Provide the [X, Y] coordinate of the cell's center where the given text is located.  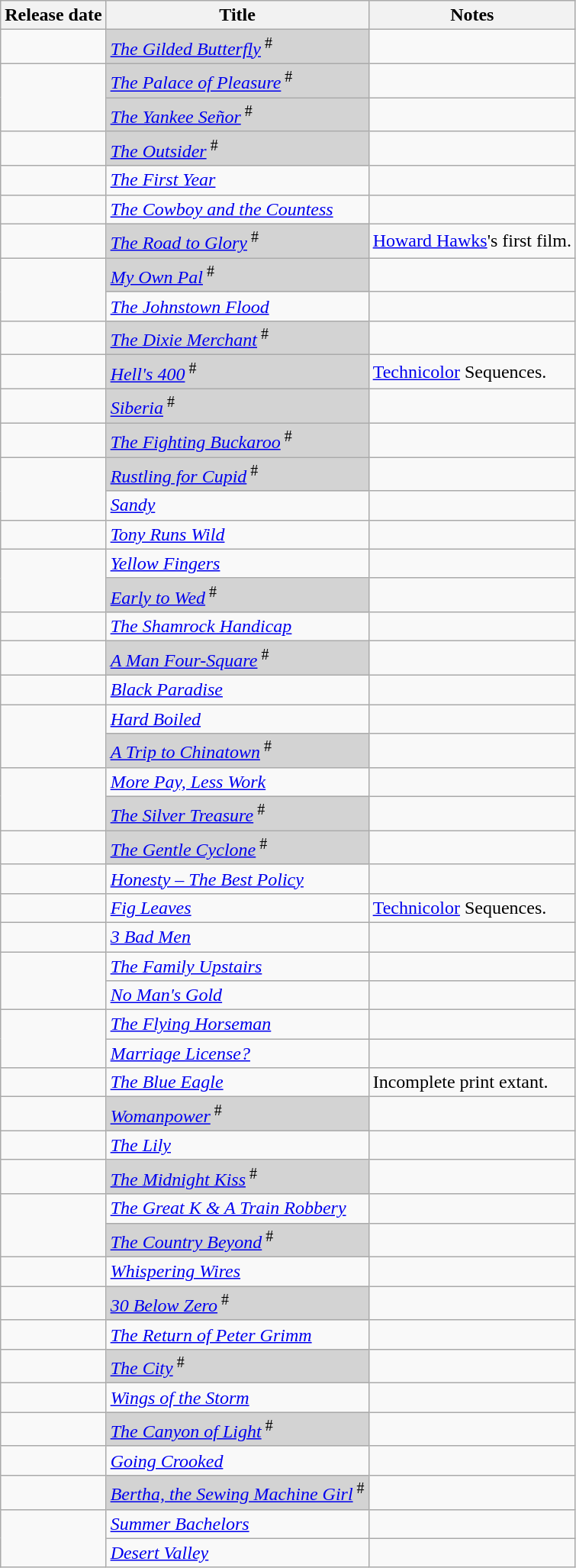
Summer Bachelors [237, 1524]
Tony Runs Wild [237, 534]
The City # [237, 1366]
The Gilded Butterfly # [237, 47]
My Own Pal # [237, 275]
Sandy [237, 505]
Black Paradise [237, 689]
The Fighting Buckaroo # [237, 440]
The Palace of Pleasure # [237, 81]
Marriage License? [237, 1053]
Fig Leaves [237, 908]
The Cowboy and the Countess [237, 209]
Yellow Fingers [237, 563]
Incomplete print extant. [471, 1082]
The Blue Eagle [237, 1082]
The Family Upstairs [237, 966]
The Yankee Señor # [237, 115]
Womanpower # [237, 1115]
Hell's 400 # [237, 373]
The First Year [237, 180]
A Trip to Chinatown # [237, 751]
Bertha, the Sewing Machine Girl # [237, 1493]
30 Below Zero # [237, 1304]
Hard Boiled [237, 719]
Title [237, 15]
Honesty – The Best Policy [237, 879]
Desert Valley [237, 1553]
The Outsider # [237, 148]
A Man Four-Square # [237, 658]
Rustling for Cupid # [237, 475]
Wings of the Storm [237, 1398]
The Canyon of Light # [237, 1429]
The Lily [237, 1145]
The Road to Glory # [237, 241]
Whispering Wires [237, 1272]
The Gentle Cyclone # [237, 847]
3 Bad Men [237, 937]
Notes [471, 15]
Release date [53, 15]
The Midnight Kiss # [237, 1177]
The Flying Horseman [237, 1024]
The Silver Treasure # [237, 814]
Going Crooked [237, 1460]
The Great K & A Train Robbery [237, 1208]
The Country Beyond # [237, 1240]
Howard Hawks's first film. [471, 241]
Siberia # [237, 406]
More Pay, Less Work [237, 782]
The Dixie Merchant # [237, 337]
The Return of Peter Grimm [237, 1334]
No Man's Gold [237, 995]
The Johnstown Flood [237, 306]
The Shamrock Handicap [237, 627]
Early to Wed # [237, 595]
